Extract the [X, Y] coordinate from the center of the cell holding the provided text.  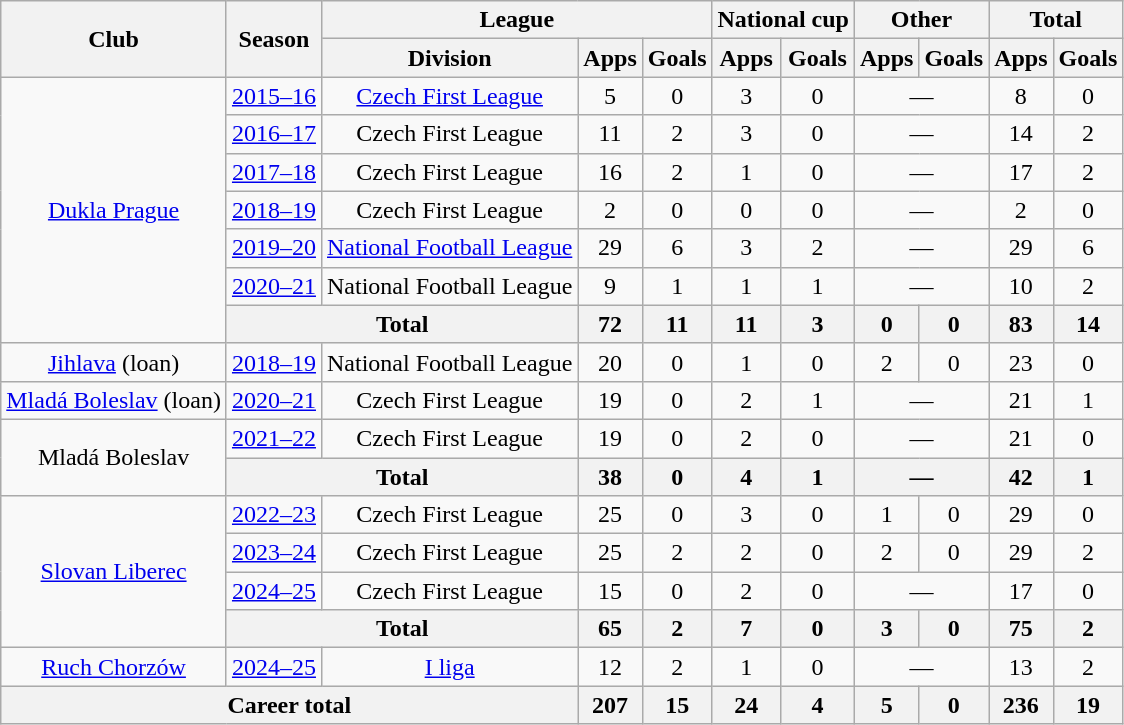
Division [449, 58]
83 [1021, 324]
2015–16 [274, 96]
42 [1021, 477]
8 [1021, 96]
24 [746, 705]
I liga [449, 667]
2019–20 [274, 248]
20 [610, 362]
2016–17 [274, 134]
Season [274, 39]
2017–18 [274, 172]
7 [746, 629]
23 [1021, 362]
Club [114, 39]
10 [1021, 286]
16 [610, 172]
65 [610, 629]
2022–23 [274, 515]
Mladá Boleslav (loan) [114, 400]
12 [610, 667]
13 [1021, 667]
236 [1021, 705]
National cup [783, 20]
207 [610, 705]
Career total [290, 705]
Jihlava (loan) [114, 362]
2023–24 [274, 553]
9 [610, 286]
Ruch Chorzów [114, 667]
75 [1021, 629]
League [516, 20]
Other [921, 20]
2021–22 [274, 438]
38 [610, 477]
72 [610, 324]
Dukla Prague [114, 210]
Mladá Boleslav [114, 457]
Slovan Liberec [114, 572]
